Search for the cell housing the specified text and yield its (x, y) center coordinate. 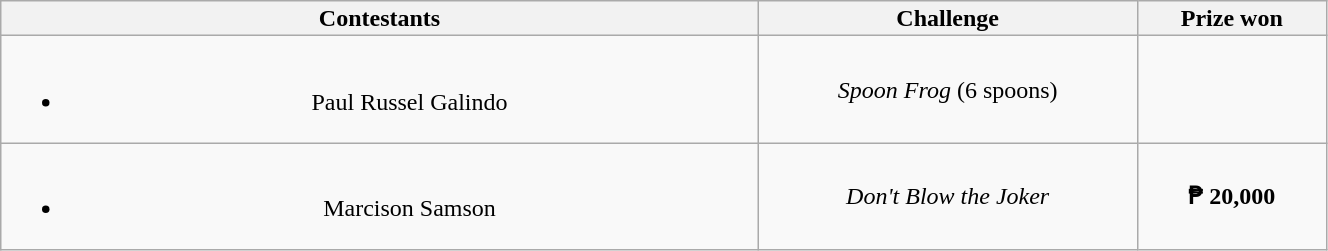
Prize won (1232, 18)
Spoon Frog (6 spoons) (948, 90)
Challenge (948, 18)
Contestants (380, 18)
Don't Blow the Joker (948, 196)
Marcison Samson (380, 196)
Paul Russel Galindo (380, 90)
₱ 20,000 (1232, 196)
